Find where the given text appears and provide that cell's center as (x, y) coordinate. 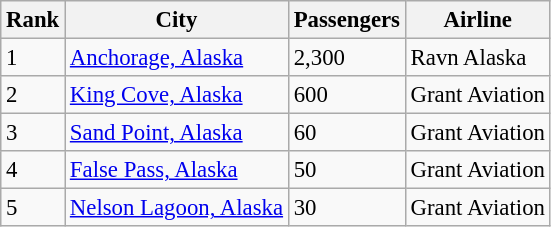
50 (346, 170)
1 (33, 58)
King Cove, Alaska (177, 95)
600 (346, 95)
False Pass, Alaska (177, 170)
5 (33, 208)
Rank (33, 20)
60 (346, 133)
Ravn Alaska (478, 58)
Sand Point, Alaska (177, 133)
30 (346, 208)
3 (33, 133)
Airline (478, 20)
Passengers (346, 20)
City (177, 20)
4 (33, 170)
Nelson Lagoon, Alaska (177, 208)
Anchorage, Alaska (177, 58)
2 (33, 95)
2,300 (346, 58)
